Scan for the cell matching the given text and deliver its [X, Y] coordinate at center. 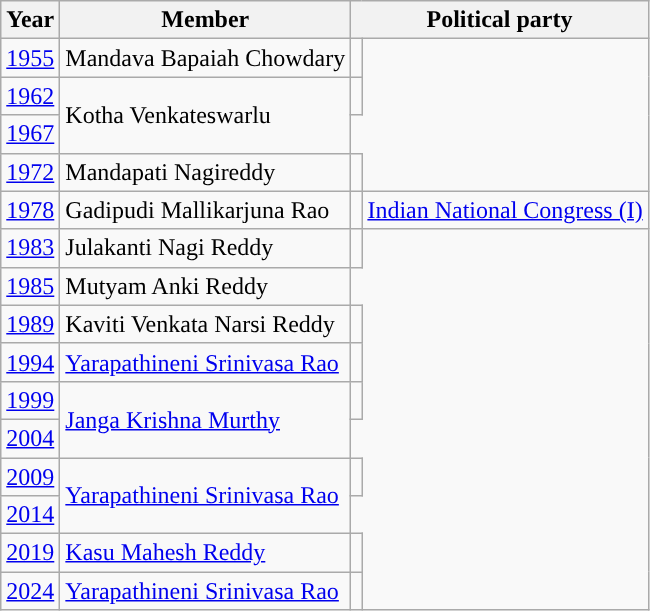
2019 [30, 553]
Janga Krishna Murthy [206, 419]
1983 [30, 248]
Member [206, 20]
Kaviti Venkata Narsi Reddy [206, 324]
Mutyam Anki Reddy [206, 286]
Political party [500, 20]
1994 [30, 362]
1985 [30, 286]
1989 [30, 324]
Kotha Venkateswarlu [206, 115]
2014 [30, 515]
1962 [30, 96]
1972 [30, 172]
1967 [30, 134]
2009 [30, 477]
2004 [30, 438]
Kasu Mahesh Reddy [206, 553]
1999 [30, 400]
Mandava Bapaiah Chowdary [206, 58]
1955 [30, 58]
2024 [30, 591]
Julakanti Nagi Reddy [206, 248]
Indian National Congress (I) [505, 210]
1978 [30, 210]
Mandapati Nagireddy [206, 172]
Gadipudi Mallikarjuna Rao [206, 210]
Year [30, 20]
